Detect which cell encompasses the target text, then output its [X, Y] center coordinate. 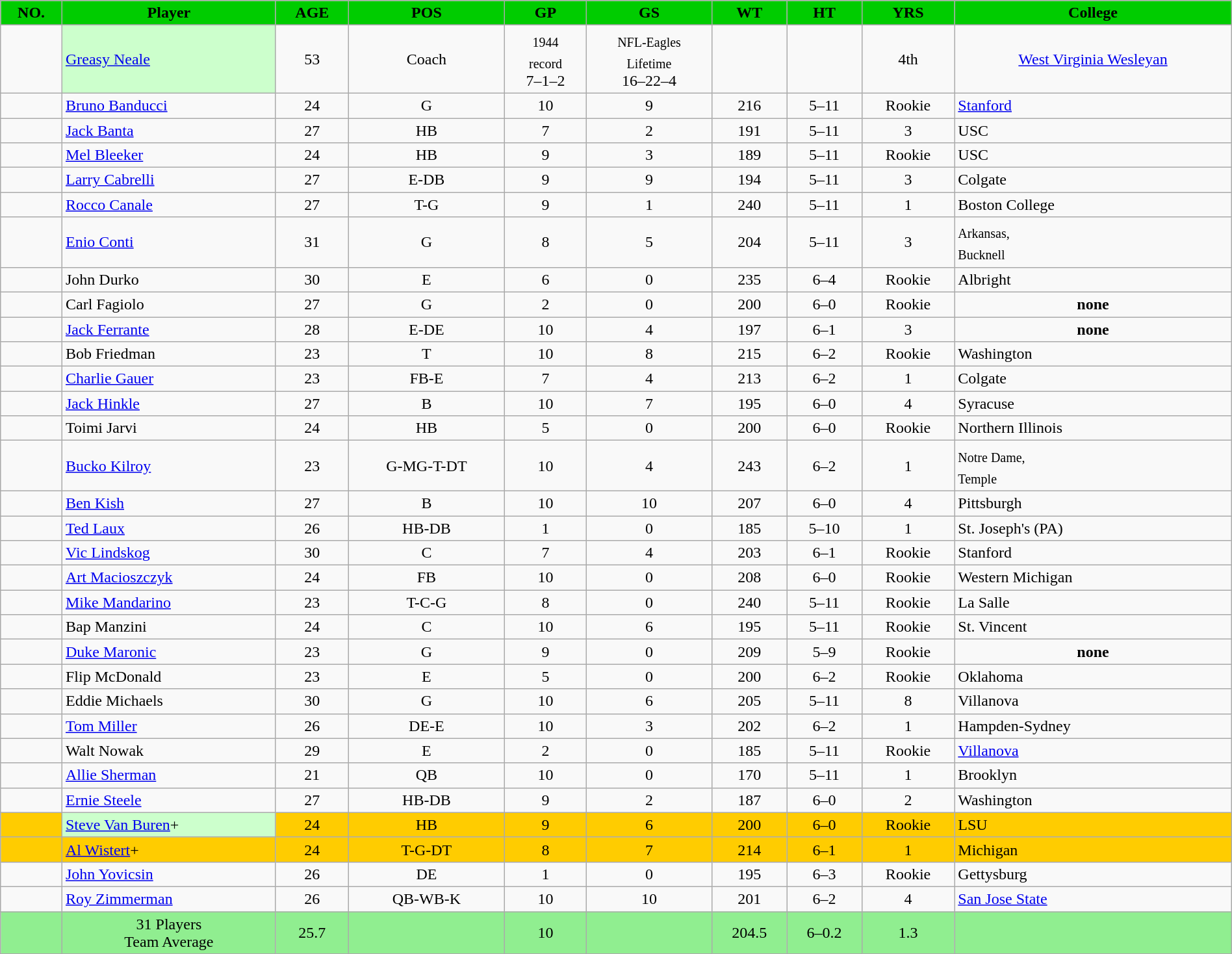
E-DB [426, 180]
Greasy Neale [169, 60]
Allie Sherman [169, 775]
191 [749, 131]
215 [749, 354]
Gettysburg [1093, 874]
Mel Bleeker [169, 155]
Enio Conti [169, 242]
31 [312, 242]
La Salle [1093, 602]
DE [426, 874]
GP [546, 13]
E-DE [426, 329]
203 [749, 553]
Charlie Gauer [169, 379]
St. Vincent [1093, 627]
Albright [1093, 279]
Syracuse [1093, 404]
197 [749, 329]
214 [749, 849]
Duke Maronic [169, 652]
Art Macioszczyk [169, 578]
29 [312, 751]
6–0.2 [824, 932]
Walt Nowak [169, 751]
1.3 [908, 932]
San Jose State [1093, 899]
53 [312, 60]
FB-E [426, 379]
NO. [31, 13]
Boston College [1093, 205]
T [426, 354]
Player [169, 13]
5–10 [824, 528]
Vic Lindskog [169, 553]
Toimi Jarvi [169, 428]
Hampden-Sydney [1093, 726]
Northern Illinois [1093, 428]
Bucko Kilroy [169, 466]
216 [749, 105]
6–4 [824, 279]
YRS [908, 13]
Al Wistert+ [169, 849]
6–3 [824, 874]
Arkansas,Bucknell [1093, 242]
Flip McDonald [169, 677]
GS [650, 13]
FB [426, 578]
T-C-G [426, 602]
QB-WB-K [426, 899]
Bap Manzini [169, 627]
DE-E [426, 726]
Jack Banta [169, 131]
235 [749, 279]
West Virginia Wesleyan [1093, 60]
204 [749, 242]
Larry Cabrelli [169, 180]
AGE [312, 13]
207 [749, 503]
205 [749, 701]
Michigan [1093, 849]
4th [908, 60]
1944 record7–1–2 [546, 60]
College [1093, 13]
21 [312, 775]
Rocco Canale [169, 205]
LSU [1093, 825]
187 [749, 800]
T-G-DT [426, 849]
194 [749, 180]
28 [312, 329]
Pittsburgh [1093, 503]
204.5 [749, 932]
POS [426, 13]
189 [749, 155]
G-MG-T-DT [426, 466]
Ted Laux [169, 528]
Tom Miller [169, 726]
31 Players Team Average [169, 932]
St. Joseph's (PA) [1093, 528]
Notre Dame,Temple [1093, 466]
202 [749, 726]
WT [749, 13]
Roy Zimmerman [169, 899]
208 [749, 578]
25.7 [312, 932]
Brooklyn [1093, 775]
John Yovicsin [169, 874]
Coach [426, 60]
243 [749, 466]
Ben Kish [169, 503]
213 [749, 379]
Oklahoma [1093, 677]
QB [426, 775]
HT [824, 13]
Steve Van Buren+ [169, 825]
201 [749, 899]
170 [749, 775]
NFL-Eagles Lifetime16–22–4 [650, 60]
Mike Mandarino [169, 602]
T-G [426, 205]
Ernie Steele [169, 800]
Carl Fagiolo [169, 304]
Eddie Michaels [169, 701]
Jack Hinkle [169, 404]
John Durko [169, 279]
Bruno Banducci [169, 105]
5–9 [824, 652]
Western Michigan [1093, 578]
Bob Friedman [169, 354]
Jack Ferrante [169, 329]
209 [749, 652]
